Extract the [x, y] coordinate from the center of the cell holding the provided text.  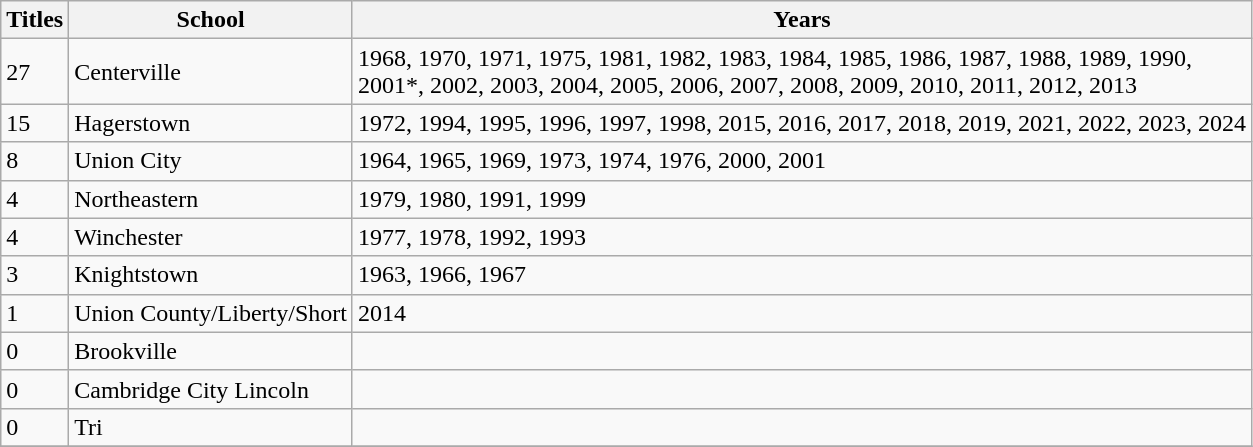
Union City [211, 161]
1964, 1965, 1969, 1973, 1974, 1976, 2000, 2001 [802, 161]
Hagerstown [211, 123]
1977, 1978, 1992, 1993 [802, 237]
1972, 1994, 1995, 1996, 1997, 1998, 2015, 2016, 2017, 2018, 2019, 2021, 2022, 2023, 2024 [802, 123]
1963, 1966, 1967 [802, 275]
School [211, 20]
1 [35, 313]
Tri [211, 427]
Knightstown [211, 275]
Winchester [211, 237]
1979, 1980, 1991, 1999 [802, 199]
Titles [35, 20]
Centerville [211, 72]
Brookville [211, 351]
Years [802, 20]
8 [35, 161]
Northeastern [211, 199]
Cambridge City Lincoln [211, 389]
2014 [802, 313]
27 [35, 72]
15 [35, 123]
Union County/Liberty/Short [211, 313]
3 [35, 275]
